Output the [x, y] coordinate of the center of the cell containing the given text.  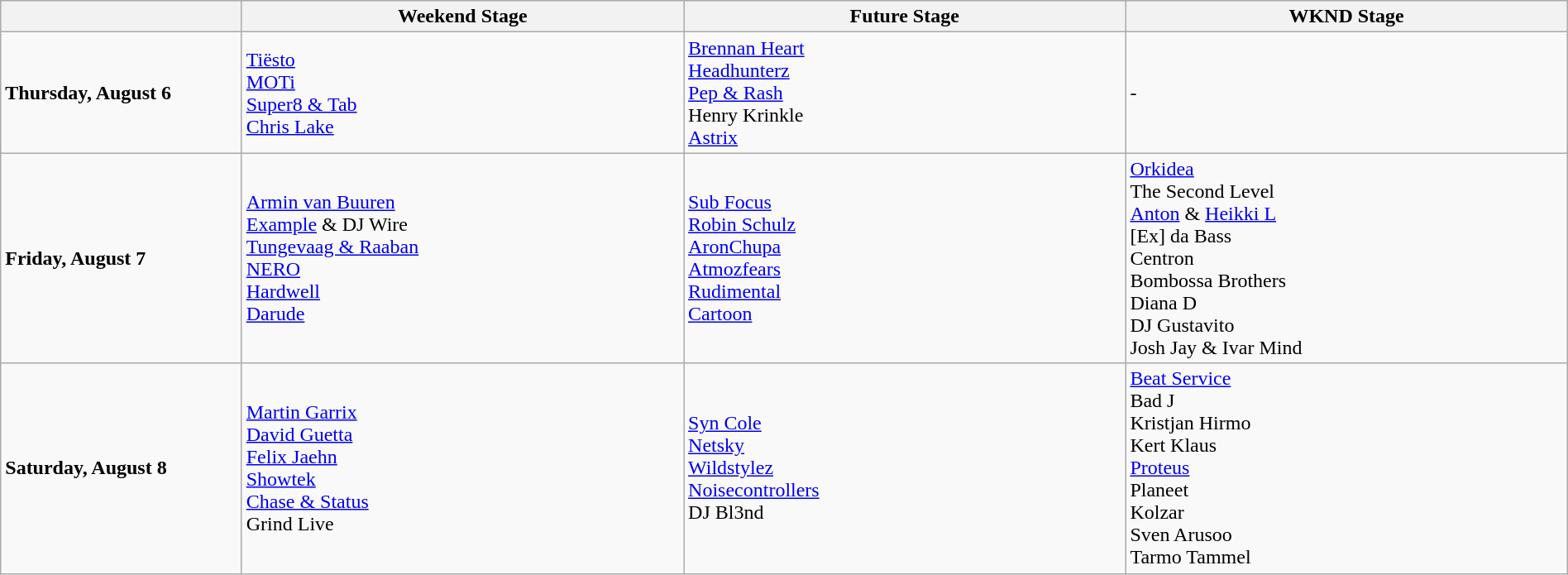
Friday, August 7 [121, 258]
OrkideaThe Second LevelAnton & Heikki L[Ex] da BassCentronBombossa BrothersDiana DDJ GustavitoJosh Jay & Ivar Mind [1346, 258]
Beat ServiceBad JKristjan HirmoKert KlausProteusPlaneetKolzarSven ArusooTarmo Tammel [1346, 468]
Syn ColeNetskyWildstylezNoisecontrollersDJ Bl3nd [905, 468]
TiëstoMOTiSuper8 & TabChris Lake [462, 93]
- [1346, 93]
Future Stage [905, 17]
Martin GarrixDavid GuettaFelix JaehnShowtekChase & StatusGrind Live [462, 468]
Sub FocusRobin SchulzAronChupaAtmozfearsRudimentalCartoon [905, 258]
WKND Stage [1346, 17]
Thursday, August 6 [121, 93]
Armin van BuurenExample & DJ WireTungevaag & RaabanNEROHardwellDarude [462, 258]
Saturday, August 8 [121, 468]
Brennan HeartHeadhunterzPep & RashHenry KrinkleAstrix [905, 93]
Weekend Stage [462, 17]
